Identify which cell holds the provided text, then report its [X, Y] central coordinate. 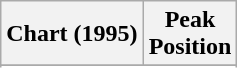
PeakPosition [190, 34]
Chart (1995) [72, 34]
